Search for the cell housing the specified text and yield its [X, Y] center coordinate. 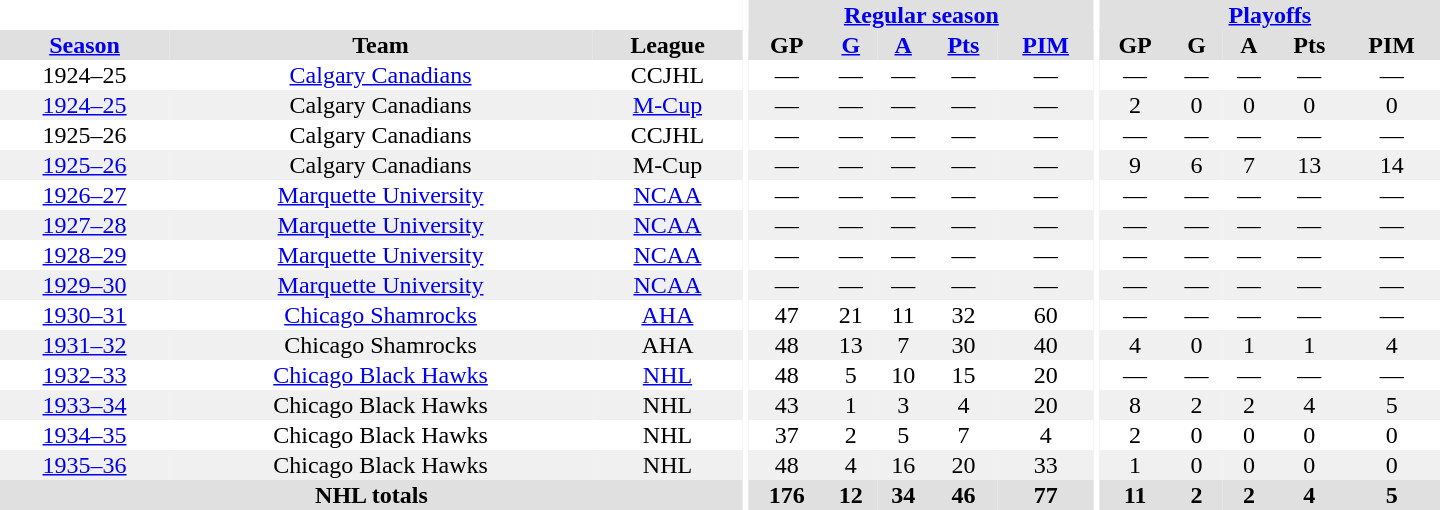
1931–32 [84, 345]
Season [84, 45]
NHL totals [372, 495]
Team [380, 45]
1933–34 [84, 405]
21 [851, 315]
League [668, 45]
16 [903, 465]
43 [787, 405]
12 [851, 495]
8 [1136, 405]
10 [903, 375]
37 [787, 435]
1929–30 [84, 285]
176 [787, 495]
14 [1392, 165]
Regular season [922, 15]
32 [963, 315]
60 [1046, 315]
40 [1046, 345]
1930–31 [84, 315]
9 [1136, 165]
47 [787, 315]
Playoffs [1270, 15]
33 [1046, 465]
77 [1046, 495]
3 [903, 405]
1932–33 [84, 375]
34 [903, 495]
1934–35 [84, 435]
46 [963, 495]
6 [1196, 165]
15 [963, 375]
1927–28 [84, 225]
1926–27 [84, 195]
1935–36 [84, 465]
1928–29 [84, 255]
30 [963, 345]
